Capture the cell that displays the provided text and extract its [x, y] central coordinate. 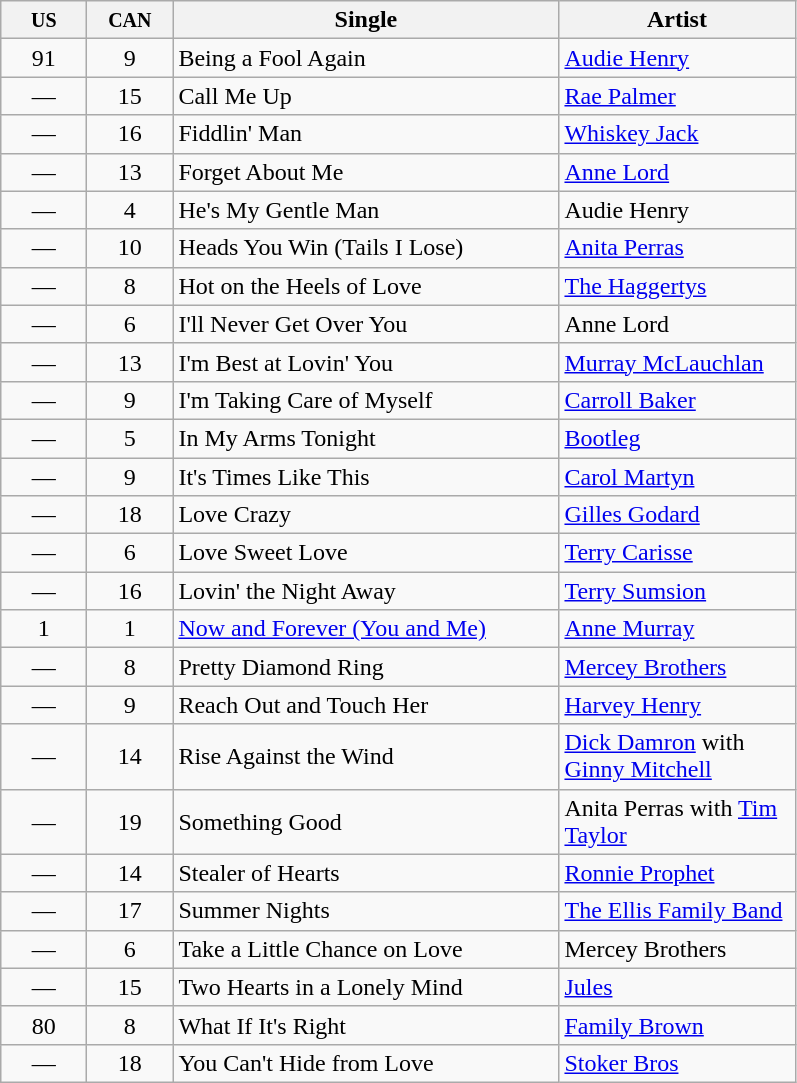
Rise Against the Wind [366, 756]
Two Hearts in a Lonely Mind [366, 987]
4 [130, 210]
Bootleg [677, 438]
US [44, 20]
Summer Nights [366, 911]
19 [130, 822]
Murray McLauchlan [677, 362]
Stoker Bros [677, 1063]
Forget About Me [366, 172]
Love Sweet Love [366, 553]
5 [130, 438]
Ronnie Prophet [677, 873]
Terry Sumsion [677, 591]
What If It's Right [366, 1025]
Harvey Henry [677, 705]
Whiskey Jack [677, 134]
Now and Forever (You and Me) [366, 629]
Jules [677, 987]
The Ellis Family Band [677, 911]
Stealer of Hearts [366, 873]
Being a Fool Again [366, 58]
Gilles Godard [677, 515]
Single [366, 20]
Rae Palmer [677, 96]
91 [44, 58]
Artist [677, 20]
I'll Never Get Over You [366, 324]
17 [130, 911]
In My Arms Tonight [366, 438]
He's My Gentle Man [366, 210]
Call Me Up [366, 96]
80 [44, 1025]
I'm Best at Lovin' You [366, 362]
Reach Out and Touch Her [366, 705]
Lovin' the Night Away [366, 591]
Carroll Baker [677, 400]
Dick Damron with Ginny Mitchell [677, 756]
Anne Murray [677, 629]
Family Brown [677, 1025]
The Haggertys [677, 286]
10 [130, 248]
Anita Perras [677, 248]
Heads You Win (Tails I Lose) [366, 248]
You Can't Hide from Love [366, 1063]
I'm Taking Care of Myself [366, 400]
Something Good [366, 822]
Anita Perras with Tim Taylor [677, 822]
Pretty Diamond Ring [366, 667]
CAN [130, 20]
Love Crazy [366, 515]
Carol Martyn [677, 477]
Take a Little Chance on Love [366, 949]
Hot on the Heels of Love [366, 286]
Fiddlin' Man [366, 134]
Terry Carisse [677, 553]
It's Times Like This [366, 477]
